Return (x, y) of the center of cell containing provided text 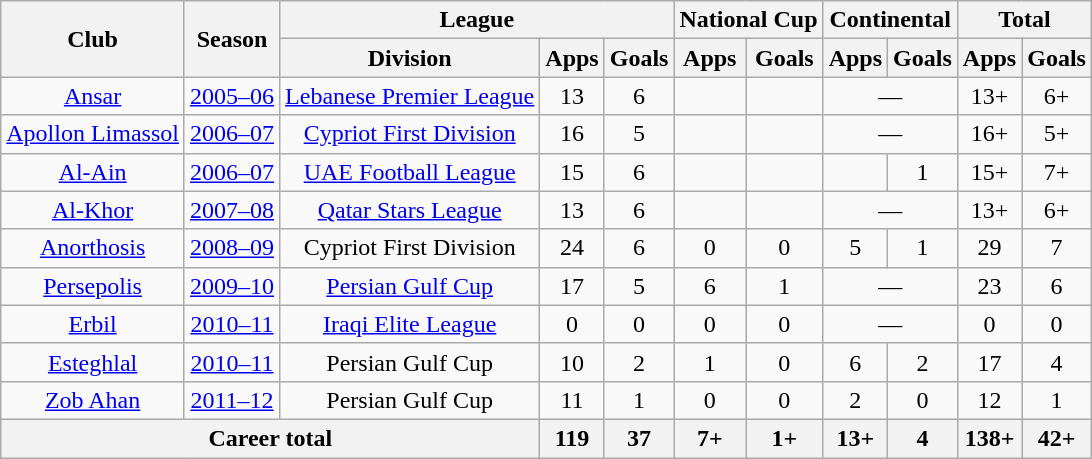
16 (572, 134)
Ansar (93, 96)
2009–10 (232, 286)
Apollon Limassol (93, 134)
119 (572, 438)
2007–08 (232, 210)
2011–12 (232, 400)
Zob Ahan (93, 400)
15 (572, 172)
Career total (270, 438)
Continental (890, 20)
10 (572, 362)
Esteghlal (93, 362)
16+ (989, 134)
42+ (1057, 438)
2005–06 (232, 96)
1+ (785, 438)
Qatar Stars League (410, 210)
37 (639, 438)
Division (410, 58)
Club (93, 39)
Al-Ain (93, 172)
29 (989, 248)
24 (572, 248)
Lebanese Premier League (410, 96)
National Cup (748, 20)
UAE Football League (410, 172)
Season (232, 39)
Persepolis (93, 286)
15+ (989, 172)
12 (989, 400)
Al-Khor (93, 210)
11 (572, 400)
Erbil (93, 324)
2008–09 (232, 248)
Total (1024, 20)
League (477, 20)
Anorthosis (93, 248)
23 (989, 286)
138+ (989, 438)
5+ (1057, 134)
Iraqi Elite League (410, 324)
7 (1057, 248)
